Output the (X, Y) coordinate of the center of the cell containing the given text.  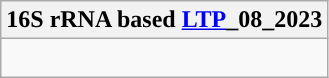
16S rRNA based LTP_08_2023 (164, 20)
